Find where the given text appears and provide that cell's center as (x, y) coordinate. 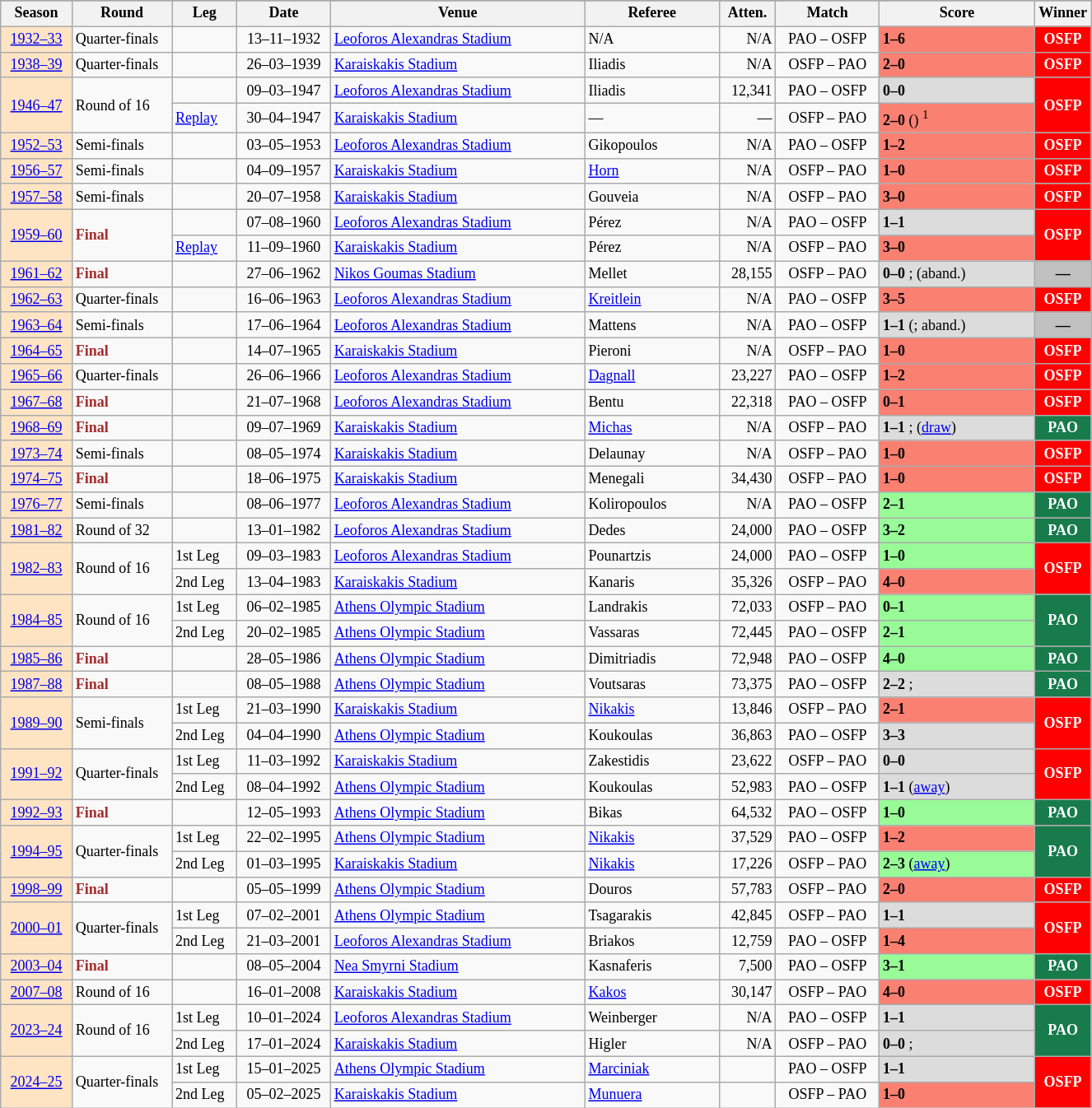
Dagnall (652, 377)
Bentu (652, 402)
13–11–1932 (284, 40)
1–1 (; aband.) (957, 324)
10–01–2024 (284, 1017)
09–07–1969 (284, 428)
Kakos (652, 993)
11–03–1992 (284, 761)
2024–25 (36, 1082)
Nikos Goumas Stadium (458, 273)
1–4 (957, 940)
Gouveia (652, 196)
1962–63 (36, 300)
1987–88 (36, 685)
Tsagarakis (652, 915)
Landrakis (652, 608)
Kreitlein (652, 300)
15–01–2025 (284, 1068)
1956–57 (36, 171)
04–09–1957 (284, 171)
1968–69 (36, 428)
13–04–1983 (284, 581)
Atten. (748, 13)
Winner (1062, 13)
34,430 (748, 479)
1981–82 (36, 530)
Leg (204, 13)
7,500 (748, 966)
1–1 ; (draw) (957, 428)
0–0 ; (aband.) (957, 273)
05–05–1999 (284, 889)
09–03–1983 (284, 556)
Dedes (652, 530)
18–06–1975 (284, 479)
1965–66 (36, 377)
1946–47 (36, 105)
2023–24 (36, 1031)
01–03–1995 (284, 864)
Nea Smyrni Stadium (458, 966)
36,863 (748, 736)
1938–39 (36, 64)
06–02–1985 (284, 608)
57,783 (748, 889)
1994–95 (36, 851)
Briakos (652, 940)
1959–60 (36, 235)
30,147 (748, 993)
05–02–2025 (284, 1095)
Match (828, 13)
3–1 (957, 966)
Kasnaferis (652, 966)
1989–90 (36, 723)
2007–08 (36, 993)
Munuera (652, 1095)
08–05–1988 (284, 685)
07–02–2001 (284, 915)
Weinberger (652, 1017)
1963–64 (36, 324)
Marciniak (652, 1068)
Michas (652, 428)
08–04–1992 (284, 787)
42,845 (748, 915)
1964–65 (36, 351)
26–06–1966 (284, 377)
28,155 (748, 273)
Bikas (652, 813)
1961–62 (36, 273)
Score (957, 13)
28–05–1986 (284, 659)
20–02–1985 (284, 632)
2–3 (away) (957, 864)
Mattens (652, 324)
0–0 ; (957, 1044)
Higler (652, 1044)
37,529 (748, 838)
Mellet (652, 273)
04–04–1990 (284, 736)
21–03–2001 (284, 940)
20–07–1958 (284, 196)
12–05–1993 (284, 813)
Kanaris (652, 581)
Dimitriadis (652, 659)
16–06–1963 (284, 300)
14–07–1965 (284, 351)
1–1 (away) (957, 787)
Date (284, 13)
2–0 () 1 (957, 118)
3–2 (957, 530)
12,759 (748, 940)
23,622 (748, 761)
03–05–1953 (284, 145)
13–01–1982 (284, 530)
07–08–1960 (284, 222)
Delaunay (652, 453)
13,846 (748, 710)
11–09–1960 (284, 249)
2003–04 (36, 966)
1967–68 (36, 402)
72,033 (748, 608)
Round of 32 (122, 530)
1–6 (957, 40)
Horn (652, 171)
Season (36, 13)
1991–92 (36, 774)
Voutsaras (652, 685)
17–01–2024 (284, 1044)
1957–58 (36, 196)
1985–86 (36, 659)
1973–74 (36, 453)
Referee (652, 13)
1974–75 (36, 479)
1952–53 (36, 145)
08–05–1974 (284, 453)
64,532 (748, 813)
Pounartzis (652, 556)
Menegali (652, 479)
12,341 (748, 91)
Gikopoulos (652, 145)
21–03–1990 (284, 710)
23,227 (748, 377)
1998–99 (36, 889)
Round (122, 13)
1984–85 (36, 620)
35,326 (748, 581)
73,375 (748, 685)
3–3 (957, 736)
08–05–2004 (284, 966)
17–06–1964 (284, 324)
30–04–1947 (284, 118)
08–06–1977 (284, 505)
1932–33 (36, 40)
1982–83 (36, 569)
2000–01 (36, 928)
Koliropoulos (652, 505)
Zakestidis (652, 761)
27–06–1962 (284, 273)
16–01–2008 (284, 993)
22–02–1995 (284, 838)
17,226 (748, 864)
72,948 (748, 659)
72,445 (748, 632)
Douros (652, 889)
Venue (458, 13)
21–07–1968 (284, 402)
2–2 ; (957, 685)
1992–93 (36, 813)
1976–77 (36, 505)
26–03–1939 (284, 64)
09–03–1947 (284, 91)
3–5 (957, 300)
Pieroni (652, 351)
Vassaras (652, 632)
52,983 (748, 787)
22,318 (748, 402)
